For the text-containing cell, return its midpoint in [X, Y] coordinate format. 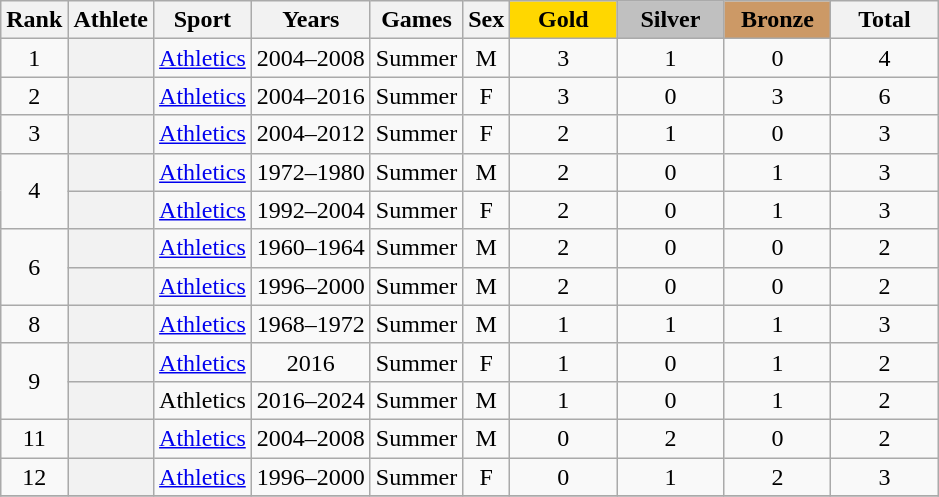
Games [416, 20]
Years [310, 20]
Rank [34, 20]
11 [34, 438]
Silver [670, 20]
1972–1980 [310, 172]
Bronze [778, 20]
2004–2016 [310, 96]
Sport [203, 20]
Sex [486, 20]
Gold [564, 20]
9 [34, 381]
12 [34, 477]
Athlete [111, 20]
8 [34, 324]
1960–1964 [310, 248]
Total [884, 20]
2004–2012 [310, 134]
1992–2004 [310, 210]
2016 [310, 362]
1968–1972 [310, 324]
2016–2024 [310, 400]
